Pinpoint the cell where the given text exists, returning its [x, y] midpoint coordinate. 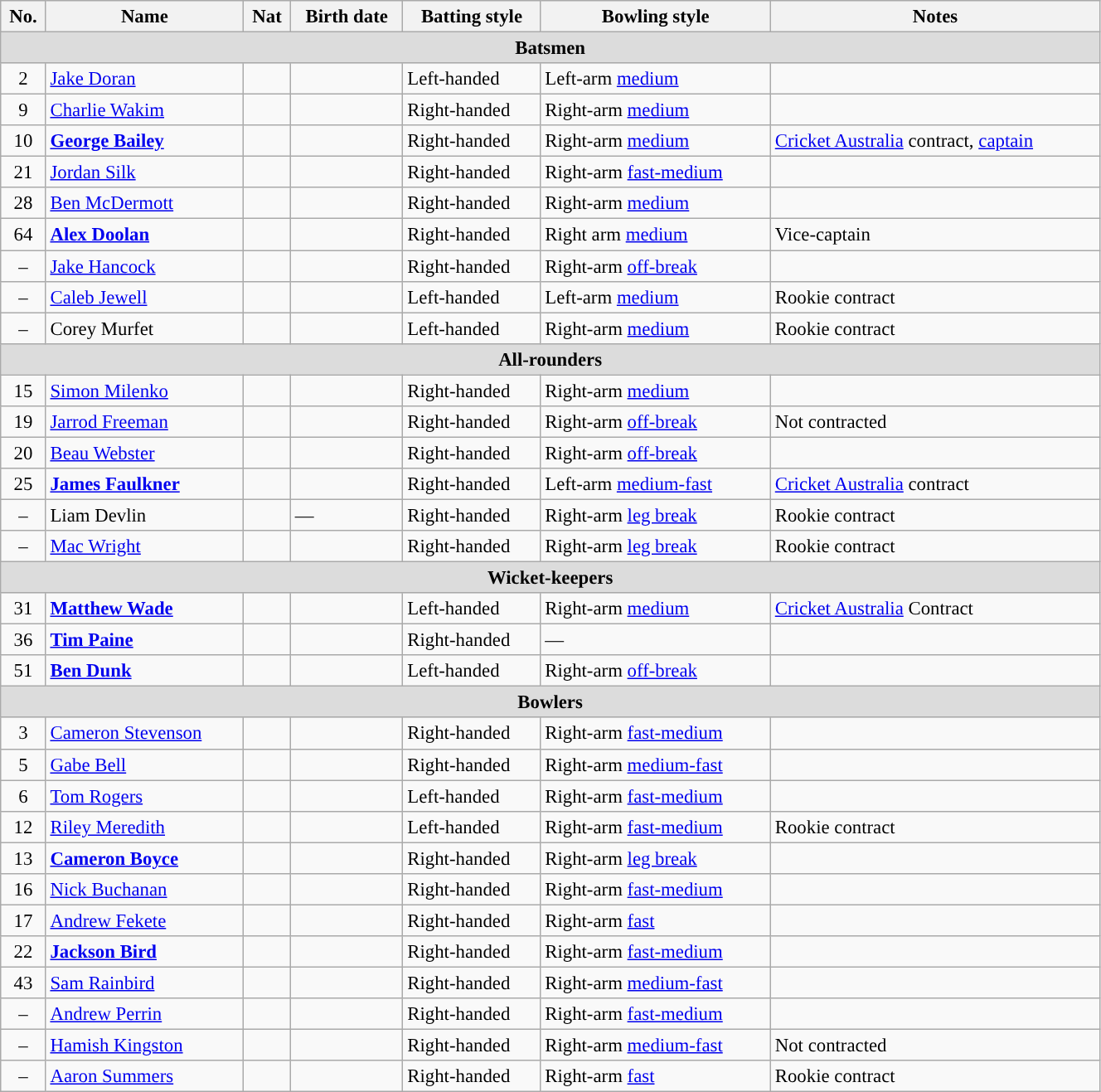
Bowling style [656, 17]
Matthew Wade [144, 609]
51 [23, 671]
Hamish Kingston [144, 1046]
Jake Hancock [144, 266]
Jackson Bird [144, 952]
10 [23, 141]
2 [23, 79]
Name [144, 17]
Corey Murfet [144, 328]
64 [23, 235]
43 [23, 983]
Riley Meredith [144, 827]
Wicket-keepers [550, 578]
Batting style [472, 17]
Charlie Wakim [144, 110]
Tom Rogers [144, 796]
No. [23, 17]
31 [23, 609]
Tim Paine [144, 640]
9 [23, 110]
Right arm medium [656, 235]
Vice-captain [935, 235]
13 [23, 858]
15 [23, 391]
Nick Buchanan [144, 890]
Nat [267, 17]
Cricket Australia contract [935, 484]
Aaron Summers [144, 1076]
Mac Wright [144, 546]
16 [23, 890]
Alex Doolan [144, 235]
Andrew Perrin [144, 1014]
20 [23, 453]
Left-arm medium-fast [656, 484]
21 [23, 172]
Batsmen [550, 48]
George Bailey [144, 141]
Cameron Stevenson [144, 734]
17 [23, 920]
All-rounders [550, 359]
25 [23, 484]
Cricket Australia contract, captain [935, 141]
Liam Devlin [144, 515]
6 [23, 796]
Bowlers [550, 702]
Jarrod Freeman [144, 422]
Simon Milenko [144, 391]
22 [23, 952]
Gabe Bell [144, 764]
Caleb Jewell [144, 297]
5 [23, 764]
Cricket Australia Contract [935, 609]
Beau Webster [144, 453]
19 [23, 422]
Andrew Fekete [144, 920]
Ben Dunk [144, 671]
Sam Rainbird [144, 983]
Jake Doran [144, 79]
Cameron Boyce [144, 858]
Ben McDermott [144, 203]
36 [23, 640]
Jordan Silk [144, 172]
Notes [935, 17]
12 [23, 827]
28 [23, 203]
3 [23, 734]
James Faulkner [144, 484]
Birth date [347, 17]
